Scan for the cell matching the given text and deliver its (x, y) coordinate at center. 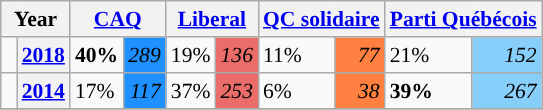
117 (144, 91)
Parti Québécois (464, 19)
37% (191, 91)
77 (360, 55)
21% (428, 55)
2018 (44, 55)
253 (236, 91)
19% (191, 55)
289 (144, 55)
11% (296, 55)
40% (96, 55)
QC solidaire (322, 19)
Year (36, 19)
6% (296, 91)
267 (507, 91)
136 (236, 55)
38 (360, 91)
2014 (44, 91)
152 (507, 55)
39% (428, 91)
17% (96, 91)
Liberal (212, 19)
CAQ (118, 19)
